Find where the given text appears and provide that cell's center as [x, y] coordinate. 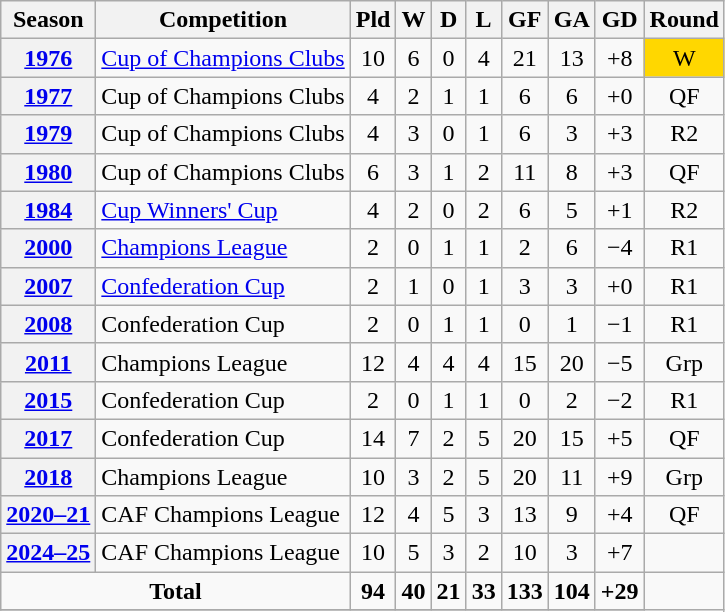
2011 [48, 362]
GA [572, 20]
Round [684, 20]
7 [414, 438]
1976 [48, 58]
−1 [620, 324]
1980 [48, 172]
2007 [48, 286]
2015 [48, 400]
GF [524, 20]
104 [572, 591]
1977 [48, 96]
+4 [620, 515]
Season [48, 20]
2020–21 [48, 515]
1984 [48, 210]
−5 [620, 362]
+9 [620, 477]
+29 [620, 591]
9 [572, 515]
2017 [48, 438]
1979 [48, 134]
14 [373, 438]
8 [572, 172]
2000 [48, 248]
L [484, 20]
+7 [620, 553]
Total [176, 591]
Cup Winners' Cup [223, 210]
+5 [620, 438]
2018 [48, 477]
2008 [48, 324]
2024–25 [48, 553]
−2 [620, 400]
40 [414, 591]
−4 [620, 248]
94 [373, 591]
Pld [373, 20]
+1 [620, 210]
33 [484, 591]
GD [620, 20]
+8 [620, 58]
Competition [223, 20]
D [448, 20]
133 [524, 591]
